Provide the [x, y] coordinate of the cell's center where the given text is located.  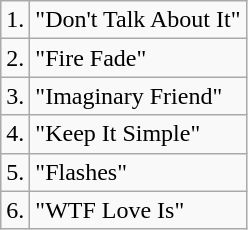
3. [16, 96]
5. [16, 172]
"Flashes" [138, 172]
"Fire Fade" [138, 58]
"WTF Love Is" [138, 210]
2. [16, 58]
"Don't Talk About It" [138, 20]
"Imaginary Friend" [138, 96]
"Keep It Simple" [138, 134]
1. [16, 20]
4. [16, 134]
6. [16, 210]
